Find where the given text appears and provide that cell's center as (X, Y) coordinate. 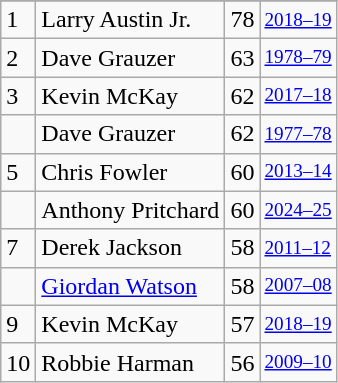
9 (18, 324)
1977–78 (298, 134)
2009–10 (298, 362)
Larry Austin Jr. (130, 20)
Giordan Watson (130, 286)
2013–14 (298, 172)
2017–18 (298, 96)
Anthony Pritchard (130, 210)
2011–12 (298, 248)
Derek Jackson (130, 248)
Robbie Harman (130, 362)
78 (242, 20)
5 (18, 172)
2007–08 (298, 286)
2024–25 (298, 210)
Chris Fowler (130, 172)
7 (18, 248)
56 (242, 362)
63 (242, 58)
3 (18, 96)
2 (18, 58)
10 (18, 362)
1978–79 (298, 58)
1 (18, 20)
57 (242, 324)
